Return the [X, Y] coordinate for the center point of the cell that contains the specified text.  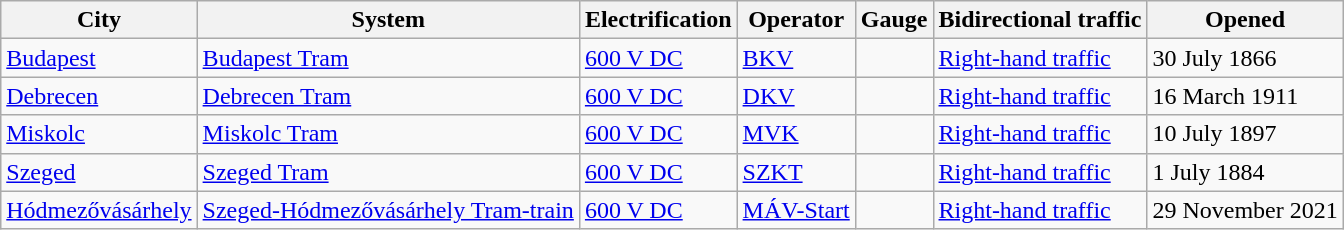
10 July 1897 [1245, 134]
Operator [796, 20]
Debrecen Tram [388, 96]
DKV [796, 96]
City [99, 20]
Szeged [99, 172]
Szeged Tram [388, 172]
SZKT [796, 172]
Budapest Tram [388, 58]
MVK [796, 134]
Hódmezővásárhely [99, 210]
Miskolc Tram [388, 134]
29 November 2021 [1245, 210]
Opened [1245, 20]
MÁV-Start [796, 210]
Bidirectional traffic [1040, 20]
Miskolc [99, 134]
Electrification [658, 20]
BKV [796, 58]
16 March 1911 [1245, 96]
Gauge [894, 20]
System [388, 20]
1 July 1884 [1245, 172]
Debrecen [99, 96]
Szeged-Hódmezővásárhely Tram-train [388, 210]
30 July 1866 [1245, 58]
Budapest [99, 58]
